Extract the [X, Y] coordinate from the center of the cell holding the provided text.  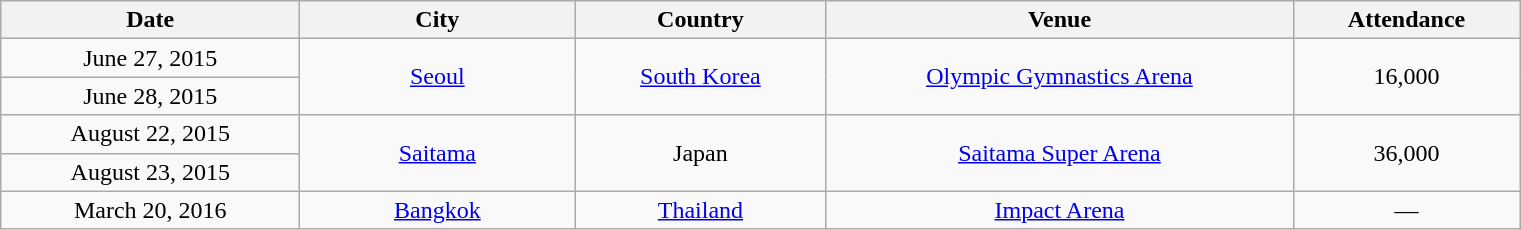
Saitama [438, 153]
Japan [700, 153]
Country [700, 20]
Olympic Gymnastics Arena [1060, 77]
Venue [1060, 20]
Impact Arena [1060, 210]
March 20, 2016 [150, 210]
South Korea [700, 77]
16,000 [1406, 77]
June 27, 2015 [150, 58]
June 28, 2015 [150, 96]
— [1406, 210]
August 23, 2015 [150, 172]
Attendance [1406, 20]
August 22, 2015 [150, 134]
City [438, 20]
Thailand [700, 210]
36,000 [1406, 153]
Seoul [438, 77]
Bangkok [438, 210]
Date [150, 20]
Saitama Super Arena [1060, 153]
